From the cell containing the given text, extract its center point as (x, y) coordinate. 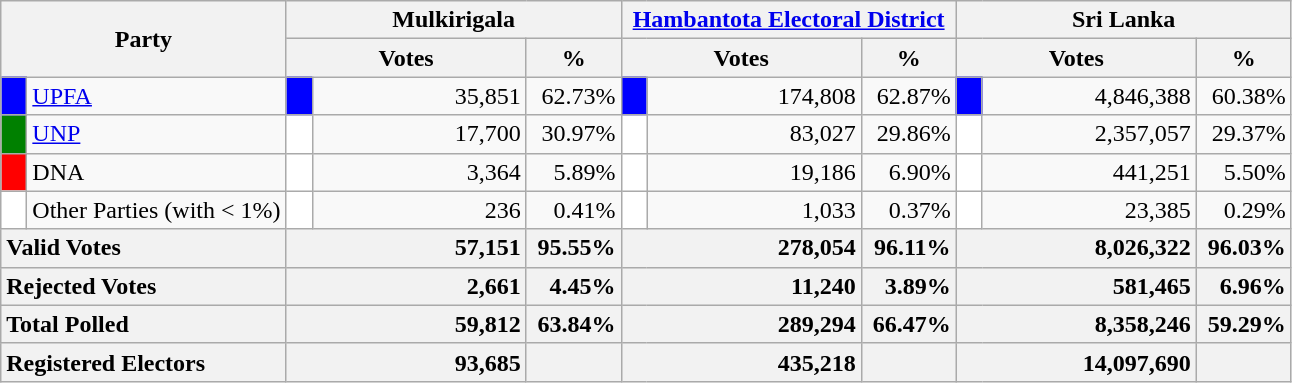
11,240 (741, 286)
8,358,246 (1076, 324)
Valid Votes (144, 248)
66.47% (908, 324)
29.86% (908, 134)
95.55% (574, 248)
62.73% (574, 96)
441,251 (1089, 172)
581,465 (1076, 286)
Rejected Votes (144, 286)
35,851 (419, 96)
0.41% (574, 210)
17,700 (419, 134)
3.89% (908, 286)
4.45% (574, 286)
96.11% (908, 248)
59,812 (406, 324)
63.84% (574, 324)
DNA (156, 172)
0.29% (1244, 210)
Mulkirigala (454, 20)
83,027 (754, 134)
60.38% (1244, 96)
30.97% (574, 134)
3,364 (419, 172)
UNP (156, 134)
2,357,057 (1089, 134)
57,151 (406, 248)
Sri Lanka (1124, 20)
278,054 (741, 248)
Total Polled (144, 324)
Other Parties (with < 1%) (156, 210)
8,026,322 (1076, 248)
1,033 (754, 210)
Registered Electors (144, 362)
96.03% (1244, 248)
5.50% (1244, 172)
236 (419, 210)
Hambantota Electoral District (788, 20)
5.89% (574, 172)
UPFA (156, 96)
23,385 (1089, 210)
4,846,388 (1089, 96)
Party (144, 39)
14,097,690 (1076, 362)
435,218 (741, 362)
62.87% (908, 96)
2,661 (406, 286)
29.37% (1244, 134)
59.29% (1244, 324)
6.96% (1244, 286)
93,685 (406, 362)
6.90% (908, 172)
0.37% (908, 210)
19,186 (754, 172)
174,808 (754, 96)
289,294 (741, 324)
